Return [x, y] of the center of cell containing provided text 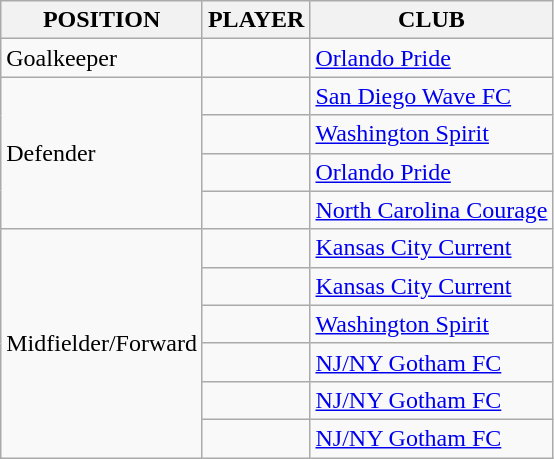
POSITION [102, 20]
Goalkeeper [102, 58]
PLAYER [256, 20]
Defender [102, 153]
CLUB [432, 20]
San Diego Wave FC [432, 96]
Midfielder/Forward [102, 343]
North Carolina Courage [432, 210]
